From the cell containing the given text, extract its center point as (x, y) coordinate. 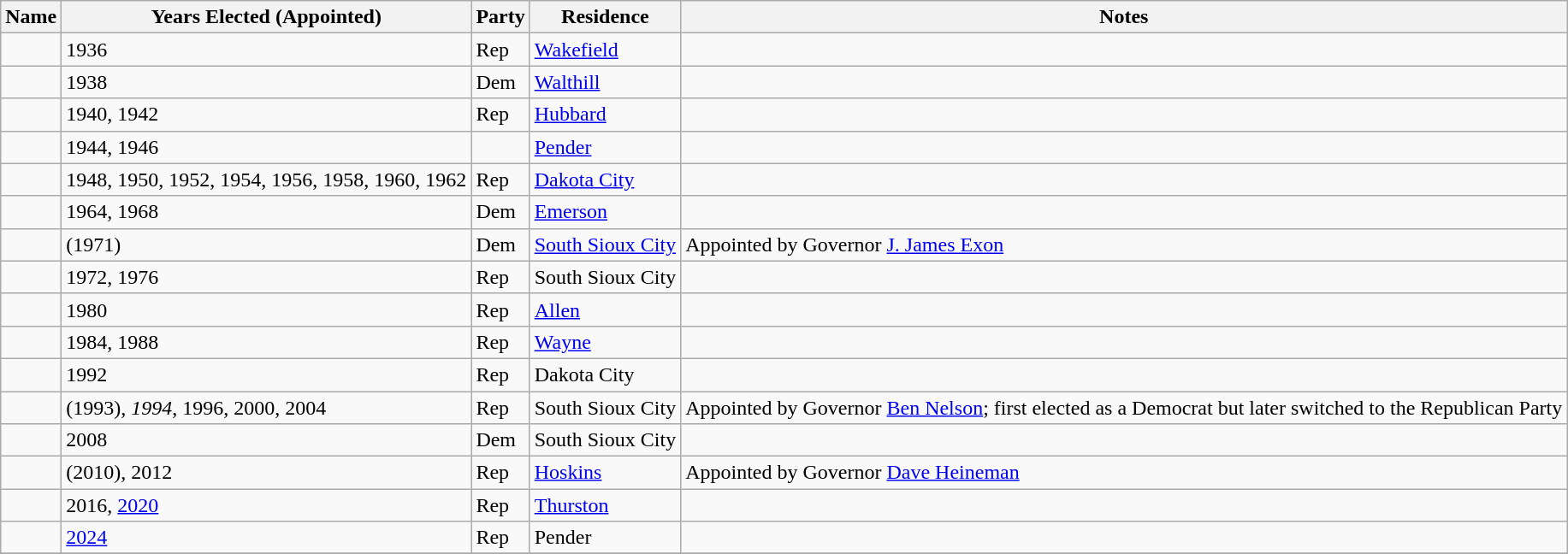
1948, 1950, 1952, 1954, 1956, 1958, 1960, 1962 (267, 180)
Wakefield (605, 50)
1936 (267, 50)
1984, 1988 (267, 342)
1972, 1976 (267, 277)
Appointed by Governor Ben Nelson; first elected as a Democrat but later switched to the Republican Party (1124, 408)
Residence (605, 17)
Thurston (605, 505)
2024 (267, 538)
Name (31, 17)
(1971) (267, 245)
Hubbard (605, 115)
Appointed by Governor Dave Heineman (1124, 473)
Walthill (605, 82)
Notes (1124, 17)
1940, 1942 (267, 115)
1980 (267, 309)
Allen (605, 309)
(2010), 2012 (267, 473)
2016, 2020 (267, 505)
(1993), 1994, 1996, 2000, 2004 (267, 408)
2008 (267, 440)
Wayne (605, 342)
Hoskins (605, 473)
Appointed by Governor J. James Exon (1124, 245)
1992 (267, 374)
1938 (267, 82)
Party (500, 17)
1964, 1968 (267, 212)
1944, 1946 (267, 147)
Emerson (605, 212)
Years Elected (Appointed) (267, 17)
